Identify which cell holds the provided text, then report its (X, Y) central coordinate. 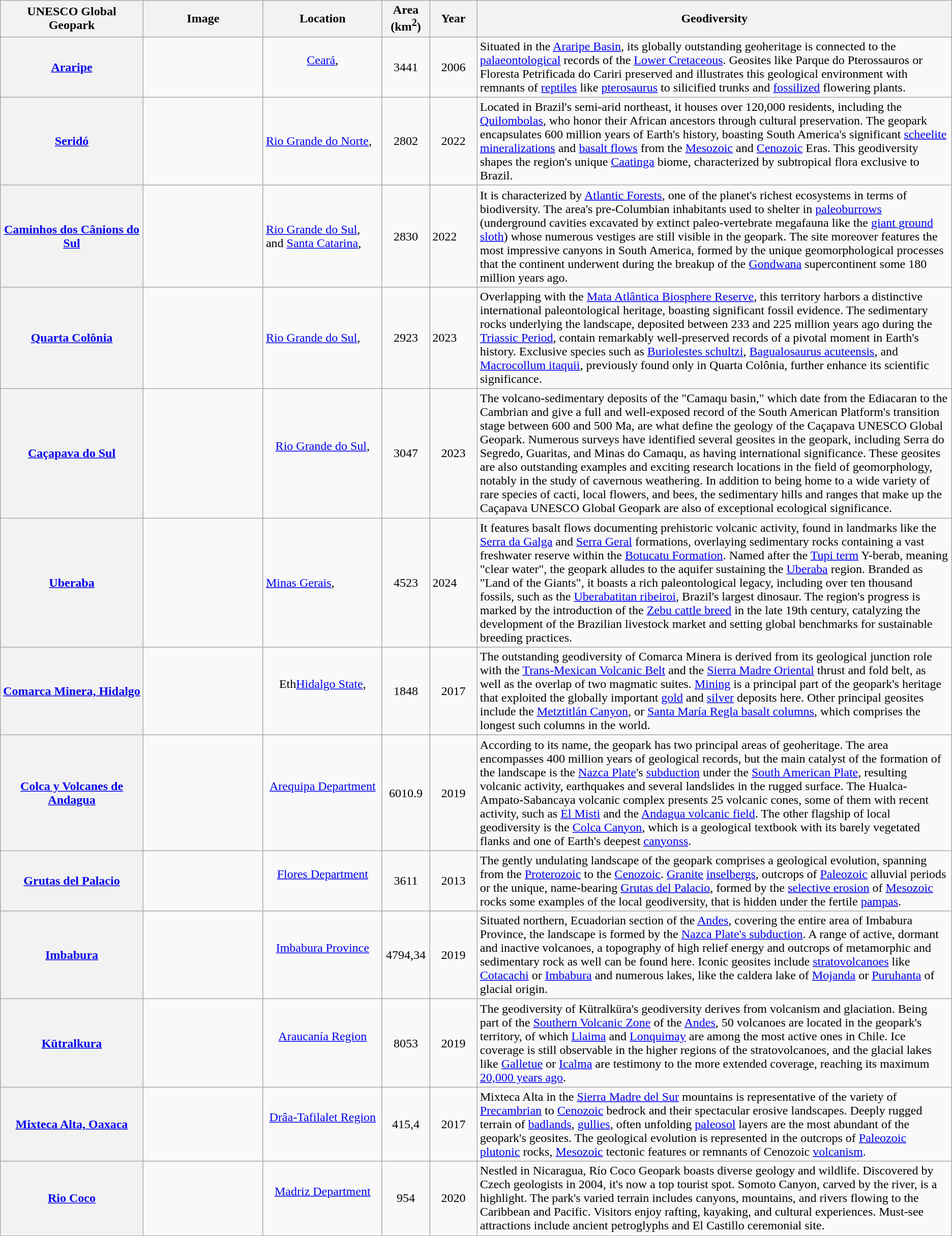
Ceará, (322, 67)
Imbabura (72, 955)
4794,34 (406, 955)
Colca y Volcanes de Andagua (72, 793)
Grutas del Palacio (72, 881)
3441 (406, 67)
Drâa-Tafilalet Region (322, 1124)
2020 (454, 1198)
Geodiversity (714, 19)
Quarta Colônia (72, 338)
Location (322, 19)
Araripe (72, 67)
Rio Grande do Sul, and Santa Catarina, (322, 236)
EthHidalgo State, (322, 691)
Imbabura Province (322, 955)
Comarca Minera, Hidalgo (72, 691)
Rio Grande do Norte, (322, 141)
2830 (406, 236)
Area(km2) (406, 19)
Seridó (72, 141)
Uberaba (72, 583)
UNESCO Global Geopark (72, 19)
4523 (406, 583)
Caminhos dos Cânions do Sul (72, 236)
2024 (454, 583)
Madriz Department (322, 1198)
2006 (454, 67)
Caçapava do Sul (72, 454)
1848 (406, 691)
954 (406, 1198)
Kütralkura (72, 1043)
2013 (454, 881)
Araucanía Region (322, 1043)
Arequipa Department (322, 793)
Mixteca Alta, Oaxaca (72, 1124)
3611 (406, 881)
2923 (406, 338)
Year (454, 19)
Flores Department (322, 881)
Rio Coco (72, 1198)
Minas Gerais, (322, 583)
3047 (406, 454)
Image (203, 19)
6010.9 (406, 793)
2802 (406, 141)
415,4 (406, 1124)
8053 (406, 1043)
